Locate the cell with the specified text and output its [X, Y] center coordinate. 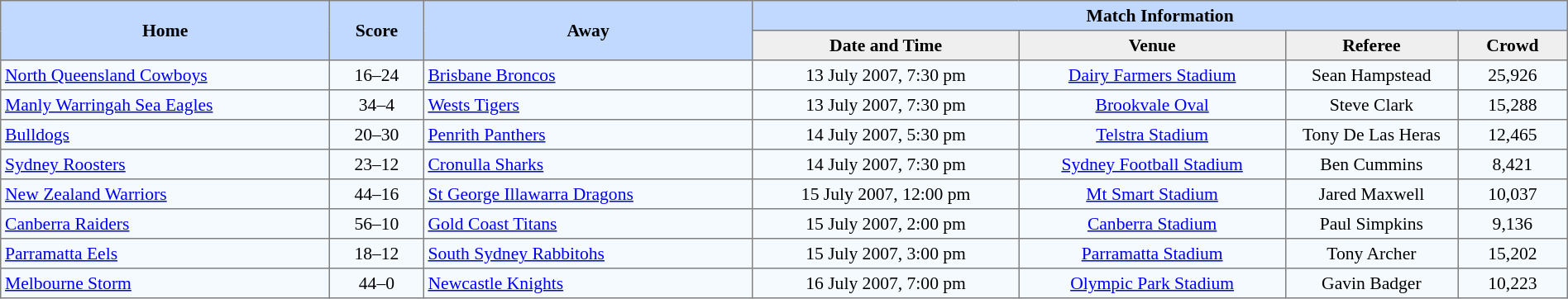
Steve Clark [1371, 105]
Dairy Farmers Stadium [1152, 75]
Telstra Stadium [1152, 135]
9,136 [1513, 224]
20–30 [377, 135]
15 July 2007, 2:00 pm [886, 224]
Olympic Park Stadium [1152, 283]
8,421 [1513, 164]
Melbourne Storm [165, 283]
North Queensland Cowboys [165, 75]
Mt Smart Stadium [1152, 194]
56–10 [377, 224]
Date and Time [886, 45]
Wests Tigers [588, 105]
Venue [1152, 45]
18–12 [377, 254]
Home [165, 31]
Penrith Panthers [588, 135]
10,223 [1513, 283]
12,465 [1513, 135]
Manly Warringah Sea Eagles [165, 105]
25,926 [1513, 75]
Parramatta Stadium [1152, 254]
16 July 2007, 7:00 pm [886, 283]
Sydney Roosters [165, 164]
Brookvale Oval [1152, 105]
New Zealand Warriors [165, 194]
Gold Coast Titans [588, 224]
Brisbane Broncos [588, 75]
Sydney Football Stadium [1152, 164]
34–4 [377, 105]
44–0 [377, 283]
Jared Maxwell [1371, 194]
15,288 [1513, 105]
Tony De Las Heras [1371, 135]
14 July 2007, 5:30 pm [886, 135]
Cronulla Sharks [588, 164]
South Sydney Rabbitohs [588, 254]
Sean Hampstead [1371, 75]
16–24 [377, 75]
Gavin Badger [1371, 283]
Parramatta Eels [165, 254]
44–16 [377, 194]
St George Illawarra Dragons [588, 194]
Newcastle Knights [588, 283]
23–12 [377, 164]
Away [588, 31]
Crowd [1513, 45]
Paul Simpkins [1371, 224]
Canberra Raiders [165, 224]
10,037 [1513, 194]
14 July 2007, 7:30 pm [886, 164]
Score [377, 31]
Canberra Stadium [1152, 224]
Bulldogs [165, 135]
15 July 2007, 3:00 pm [886, 254]
Ben Cummins [1371, 164]
Referee [1371, 45]
15,202 [1513, 254]
15 July 2007, 12:00 pm [886, 194]
Match Information [1159, 16]
Tony Archer [1371, 254]
